Return the (X, Y) coordinate for the center point of the cell that contains the specified text.  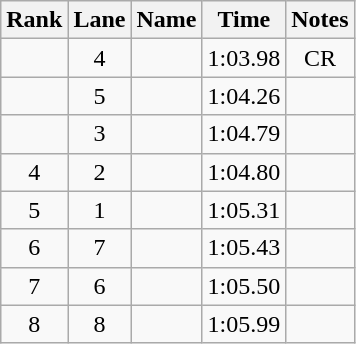
1:05.43 (244, 248)
1:03.98 (244, 58)
Time (244, 20)
1:04.26 (244, 96)
1:05.99 (244, 324)
Notes (320, 20)
1:05.31 (244, 210)
2 (100, 172)
Rank (34, 20)
1:05.50 (244, 286)
1:04.80 (244, 172)
3 (100, 134)
CR (320, 58)
1:04.79 (244, 134)
Lane (100, 20)
1 (100, 210)
Name (166, 20)
